Identify which cell holds the provided text, then report its [x, y] central coordinate. 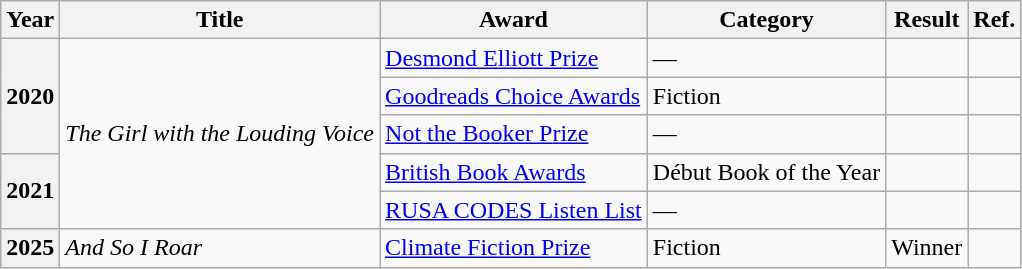
Goodreads Choice Awards [514, 96]
Year [30, 20]
Desmond Elliott Prize [514, 58]
Ref. [994, 20]
British Book Awards [514, 172]
And So I Roar [220, 248]
Climate Fiction Prize [514, 248]
Title [220, 20]
2020 [30, 96]
2021 [30, 191]
Winner [927, 248]
Result [927, 20]
The Girl with the Louding Voice [220, 134]
RUSA CODES Listen List [514, 210]
Category [766, 20]
Award [514, 20]
Début Book of the Year [766, 172]
Not the Booker Prize [514, 134]
2025 [30, 248]
